Scan for the cell matching the given text and deliver its [x, y] coordinate at center. 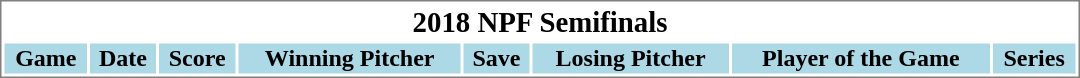
Player of the Game [861, 59]
Series [1034, 59]
2018 NPF Semifinals [540, 22]
Game [46, 59]
Date [123, 59]
Score [198, 59]
Save [497, 59]
Winning Pitcher [350, 59]
Losing Pitcher [630, 59]
